Pinpoint the cell where the given text exists, returning its (X, Y) midpoint coordinate. 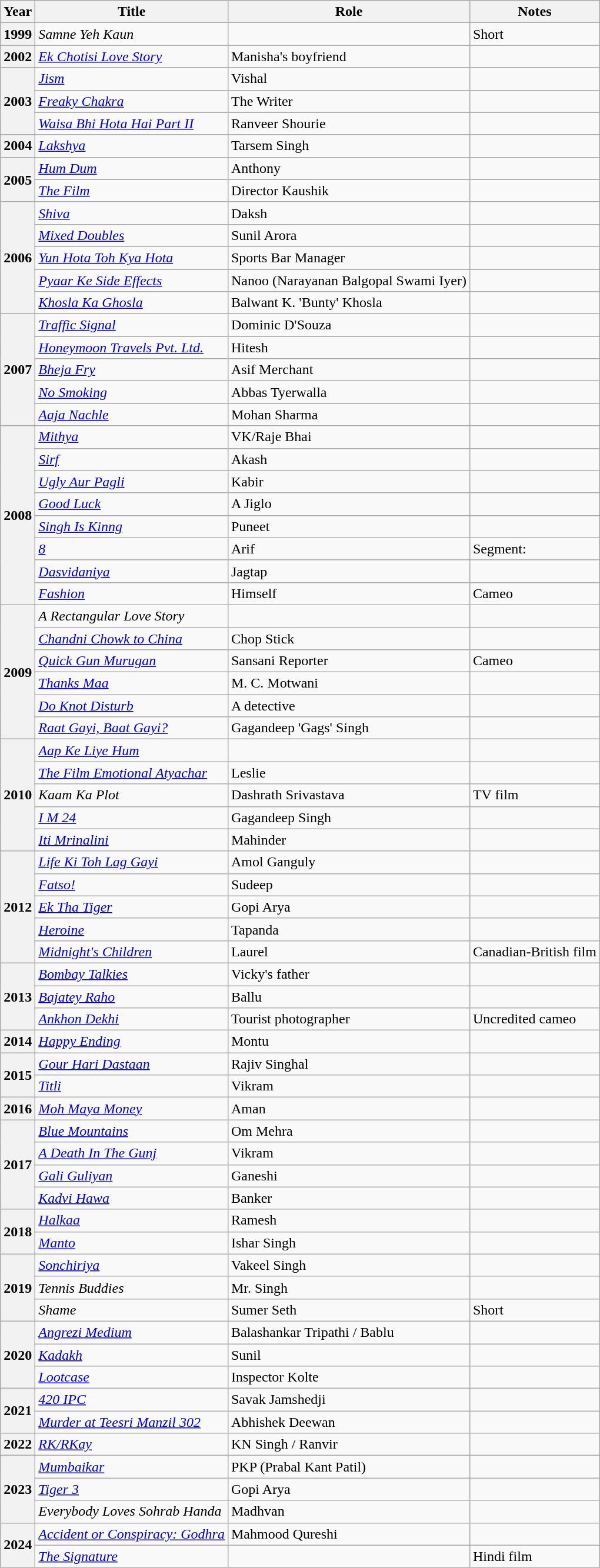
Laurel (348, 952)
2018 (18, 1232)
Chop Stick (348, 638)
2021 (18, 1411)
Kaam Ka Plot (132, 795)
Jism (132, 79)
Freaky Chakra (132, 101)
Amol Ganguly (348, 862)
Tarsem Singh (348, 146)
Bajatey Raho (132, 997)
2012 (18, 907)
2022 (18, 1444)
Quick Gun Murugan (132, 661)
Gali Guliyan (132, 1176)
Everybody Loves Sohrab Handa (132, 1512)
Raat Gayi, Baat Gayi? (132, 728)
2002 (18, 56)
Gour Hari Dastaan (132, 1064)
The Film (132, 191)
Moh Maya Money (132, 1109)
Director Kaushik (348, 191)
Angrezi Medium (132, 1332)
Tiger 3 (132, 1489)
2023 (18, 1489)
2014 (18, 1042)
Thanks Maa (132, 683)
Fashion (132, 593)
Shiva (132, 213)
Mohan Sharma (348, 415)
Honeymoon Travels Pvt. Ltd. (132, 348)
Manto (132, 1243)
Canadian-British film (534, 952)
Notes (534, 12)
Waisa Bhi Hota Hai Part II (132, 124)
Aaja Nachle (132, 415)
Balashankar Tripathi / Bablu (348, 1332)
VK/Raje Bhai (348, 437)
Puneet (348, 526)
Sonchiriya (132, 1265)
Arif (348, 549)
Titli (132, 1086)
Murder at Teesri Manzil 302 (132, 1422)
Dominic D'Souza (348, 325)
Balwant K. 'Bunty' Khosla (348, 303)
Sunil Arora (348, 235)
Sports Bar Manager (348, 258)
Aap Ke Liye Hum (132, 750)
Happy Ending (132, 1042)
Abbas Tyerwalla (348, 392)
2016 (18, 1109)
No Smoking (132, 392)
Tourist photographer (348, 1019)
Kadvi Hawa (132, 1198)
Kadakh (132, 1355)
Aman (348, 1109)
Akash (348, 459)
Ankhon Dekhi (132, 1019)
Halkaa (132, 1220)
Iti Mrinalini (132, 840)
Hum Dum (132, 168)
Good Luck (132, 504)
Role (348, 12)
Himself (348, 593)
Banker (348, 1198)
A Death In The Gunj (132, 1153)
Mr. Singh (348, 1287)
Tennis Buddies (132, 1287)
Bheja Fry (132, 370)
2003 (18, 101)
Yun Hota Toh Kya Hota (132, 258)
Pyaar Ke Side Effects (132, 281)
Singh Is Kinng (132, 526)
Mahmood Qureshi (348, 1534)
The Signature (132, 1556)
Uncredited cameo (534, 1019)
Lootcase (132, 1377)
1999 (18, 34)
Title (132, 12)
M. C. Motwani (348, 683)
2013 (18, 996)
The Writer (348, 101)
Samne Yeh Kaun (132, 34)
Fatso! (132, 885)
Abhishek Deewan (348, 1422)
A Jiglo (348, 504)
Ek Tha Tiger (132, 907)
2009 (18, 672)
Mahinder (348, 840)
Heroine (132, 929)
Midnight's Children (132, 952)
Vicky's father (348, 974)
Savak Jamshedji (348, 1400)
Ranveer Shourie (348, 124)
The Film Emotional Atyachar (132, 773)
2019 (18, 1287)
2008 (18, 515)
Ek Chotisi Love Story (132, 56)
2017 (18, 1165)
Traffic Signal (132, 325)
Hitesh (348, 348)
KN Singh / Ranvir (348, 1444)
Jagtap (348, 571)
2010 (18, 795)
Segment: (534, 549)
Sudeep (348, 885)
A detective (348, 706)
Tapanda (348, 929)
Gagandeep Singh (348, 818)
Ramesh (348, 1220)
Manisha's boyfriend (348, 56)
Blue Mountains (132, 1131)
Sumer Seth (348, 1310)
Do Knot Disturb (132, 706)
Madhvan (348, 1512)
Bombay Talkies (132, 974)
Daksh (348, 213)
Nanoo (Narayanan Balgopal Swami Iyer) (348, 281)
Year (18, 12)
Sirf (132, 459)
2004 (18, 146)
Mumbaikar (132, 1467)
Lakshya (132, 146)
2006 (18, 258)
Khosla Ka Ghosla (132, 303)
Ganeshi (348, 1176)
2005 (18, 179)
Inspector Kolte (348, 1377)
Hindi film (534, 1556)
8 (132, 549)
Vishal (348, 79)
Montu (348, 1042)
I M 24 (132, 818)
2024 (18, 1545)
A Rectangular Love Story (132, 616)
Vakeel Singh (348, 1265)
Shame (132, 1310)
Sansani Reporter (348, 661)
Asif Merchant (348, 370)
Mixed Doubles (132, 235)
RK/RKay (132, 1444)
Om Mehra (348, 1131)
Dashrath Srivastava (348, 795)
Anthony (348, 168)
2015 (18, 1075)
Accident or Conspiracy: Godhra (132, 1534)
PKP (Prabal Kant Patil) (348, 1467)
Life Ki Toh Lag Gayi (132, 862)
Gagandeep 'Gags' Singh (348, 728)
Mithya (132, 437)
TV film (534, 795)
Leslie (348, 773)
Ballu (348, 997)
2007 (18, 370)
Kabir (348, 482)
2020 (18, 1355)
Ugly Aur Pagli (132, 482)
420 IPC (132, 1400)
Rajiv Singhal (348, 1064)
Ishar Singh (348, 1243)
Sunil (348, 1355)
Chandni Chowk to China (132, 638)
Dasvidaniya (132, 571)
